Provide the [x, y] coordinate of the cell's center where the given text is located.  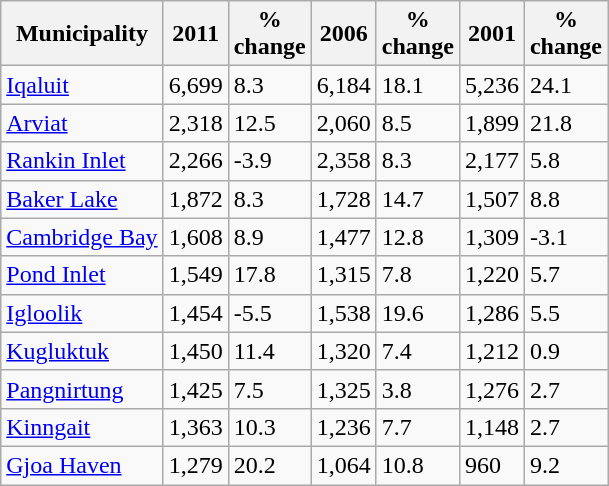
1,309 [492, 237]
Kugluktuk [82, 351]
2006 [344, 34]
0.9 [566, 351]
5.8 [566, 161]
1,899 [492, 123]
1,507 [492, 199]
Pond Inlet [82, 275]
12.5 [270, 123]
2001 [492, 34]
Municipality [82, 34]
10.8 [418, 465]
1,220 [492, 275]
21.8 [566, 123]
1,549 [196, 275]
1,608 [196, 237]
Gjoa Haven [82, 465]
Iqaluit [82, 85]
Baker Lake [82, 199]
-3.9 [270, 161]
1,538 [344, 313]
1,728 [344, 199]
2,318 [196, 123]
2,358 [344, 161]
11.4 [270, 351]
1,454 [196, 313]
5.5 [566, 313]
18.1 [418, 85]
7.8 [418, 275]
2,060 [344, 123]
Cambridge Bay [82, 237]
20.2 [270, 465]
10.3 [270, 427]
1,320 [344, 351]
1,064 [344, 465]
5.7 [566, 275]
8.8 [566, 199]
7.7 [418, 427]
8.5 [418, 123]
Arviat [82, 123]
8.9 [270, 237]
9.2 [566, 465]
-3.1 [566, 237]
6,184 [344, 85]
1,286 [492, 313]
-5.5 [270, 313]
1,477 [344, 237]
2,177 [492, 161]
960 [492, 465]
Kinngait [82, 427]
1,148 [492, 427]
19.6 [418, 313]
Rankin Inlet [82, 161]
3.8 [418, 389]
1,450 [196, 351]
12.8 [418, 237]
1,325 [344, 389]
6,699 [196, 85]
1,315 [344, 275]
1,425 [196, 389]
1,212 [492, 351]
1,363 [196, 427]
17.8 [270, 275]
7.4 [418, 351]
Igloolik [82, 313]
5,236 [492, 85]
14.7 [418, 199]
7.5 [270, 389]
1,236 [344, 427]
1,872 [196, 199]
Pangnirtung [82, 389]
2011 [196, 34]
2,266 [196, 161]
24.1 [566, 85]
1,276 [492, 389]
1,279 [196, 465]
